Identify which cell holds the provided text, then report its (x, y) central coordinate. 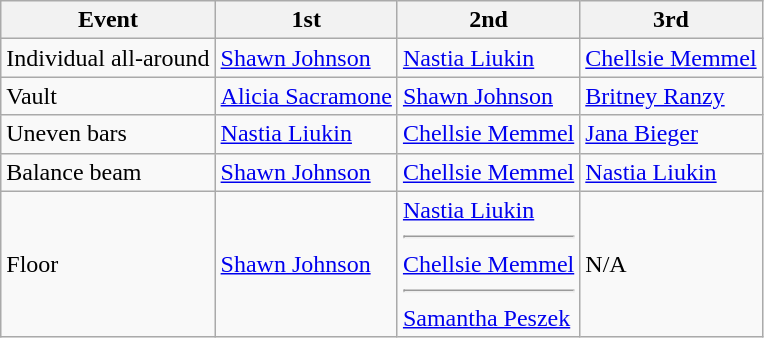
2nd (488, 20)
N/A (671, 264)
Britney Ranzy (671, 96)
Individual all-around (108, 58)
Nastia LiukinChellsie MemmelSamantha Peszek (488, 264)
Balance beam (108, 172)
Floor (108, 264)
Uneven bars (108, 134)
Jana Bieger (671, 134)
Alicia Sacramone (306, 96)
3rd (671, 20)
1st (306, 20)
Vault (108, 96)
Event (108, 20)
